Search for the cell housing the specified text and yield its [X, Y] center coordinate. 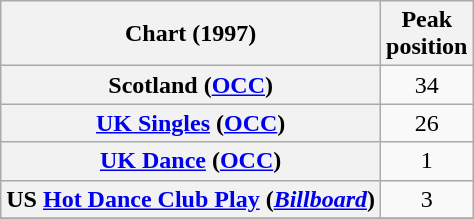
UK Dance (OCC) [191, 161]
UK Singles (OCC) [191, 123]
Scotland (OCC) [191, 85]
Peakposition [427, 34]
26 [427, 123]
1 [427, 161]
US Hot Dance Club Play (Billboard) [191, 199]
Chart (1997) [191, 34]
34 [427, 85]
3 [427, 199]
